Identify which cell holds the provided text, then report its [x, y] central coordinate. 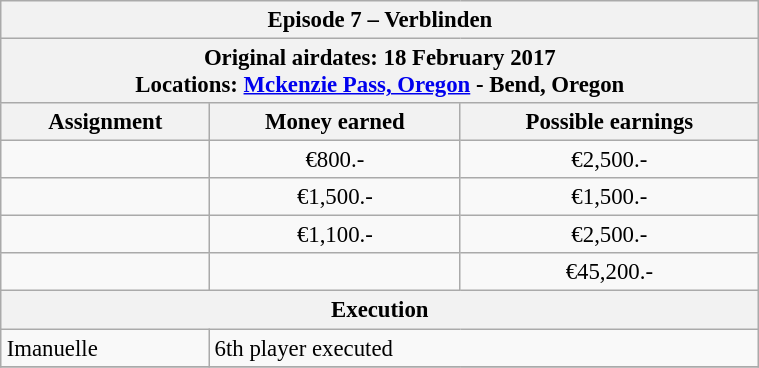
Imanuelle [105, 347]
€45,200.- [609, 272]
Possible earnings [609, 122]
Episode 7 – Verblinden [380, 20]
€1,100.- [334, 235]
Execution [380, 310]
6th player executed [484, 347]
Assignment [105, 122]
Money earned [334, 122]
€800.- [334, 160]
Original airdates: 18 February 2017Locations: Mckenzie Pass, Oregon - Bend, Oregon [380, 70]
